Extract the (x, y) coordinate from the center of the cell holding the provided text.  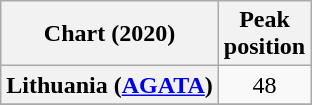
Lithuania (AGATA) (110, 85)
48 (264, 85)
Peakposition (264, 34)
Chart (2020) (110, 34)
